Scan for the cell matching the given text and deliver its [x, y] coordinate at center. 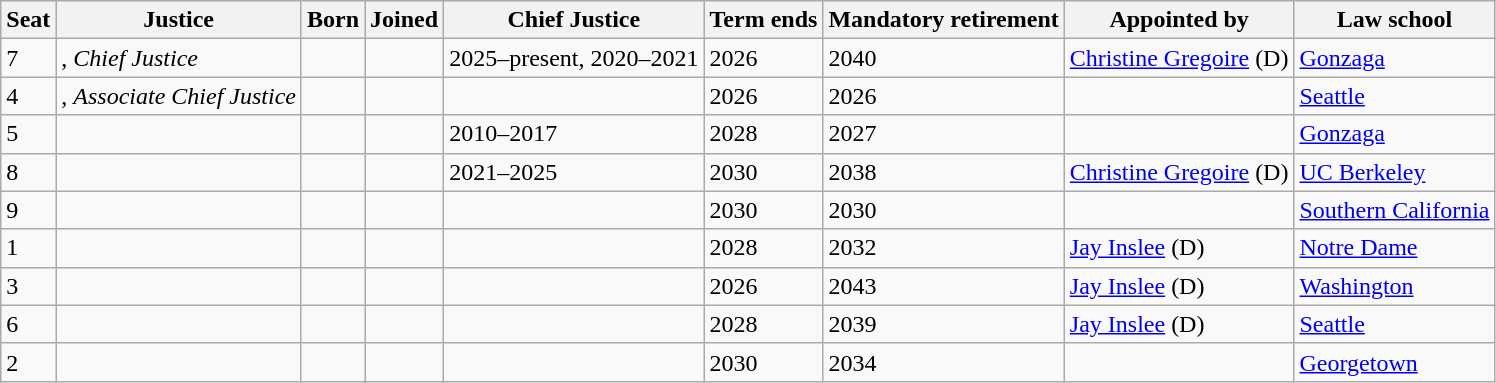
5 [28, 134]
, Chief Justice [179, 58]
2039 [944, 324]
2010–2017 [574, 134]
Chief Justice [574, 20]
Appointed by [1179, 20]
2025–present, 2020–2021 [574, 58]
Term ends [764, 20]
6 [28, 324]
2027 [944, 134]
2034 [944, 362]
, Associate Chief Justice [179, 96]
7 [28, 58]
2032 [944, 248]
2021–2025 [574, 172]
Born [332, 20]
2 [28, 362]
1 [28, 248]
UC Berkeley [1394, 172]
Washington [1394, 286]
3 [28, 286]
Notre Dame [1394, 248]
Southern California [1394, 210]
2043 [944, 286]
Justice [179, 20]
2040 [944, 58]
4 [28, 96]
Law school [1394, 20]
Joined [404, 20]
Mandatory retirement [944, 20]
8 [28, 172]
9 [28, 210]
Seat [28, 20]
2038 [944, 172]
Georgetown [1394, 362]
